Provide the (x, y) coordinate of the cell's center where the given text is located.  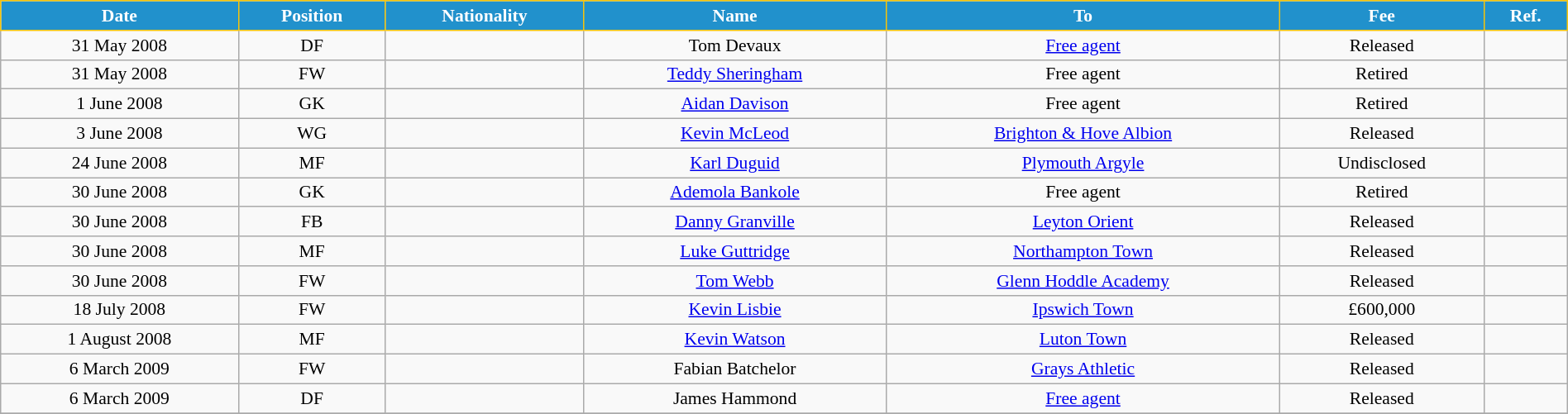
Danny Granville (734, 222)
Kevin McLeod (734, 134)
Undisclosed (1381, 163)
Nationality (485, 16)
Fee (1381, 16)
Name (734, 16)
Leyton Orient (1083, 222)
FB (312, 222)
Karl Duguid (734, 163)
Northampton Town (1083, 251)
Grays Athletic (1083, 369)
To (1083, 16)
Date (119, 16)
Tom Webb (734, 281)
£600,000 (1381, 310)
Glenn Hoddle Academy (1083, 281)
Aidan Davison (734, 104)
24 June 2008 (119, 163)
WG (312, 134)
1 August 2008 (119, 340)
Brighton & Hove Albion (1083, 134)
3 June 2008 (119, 134)
18 July 2008 (119, 310)
James Hammond (734, 398)
Position (312, 16)
Teddy Sheringham (734, 74)
Luton Town (1083, 340)
Kevin Lisbie (734, 310)
1 June 2008 (119, 104)
Fabian Batchelor (734, 369)
Plymouth Argyle (1083, 163)
Ademola Bankole (734, 193)
Tom Devaux (734, 45)
Ipswich Town (1083, 310)
Luke Guttridge (734, 251)
Ref. (1525, 16)
Kevin Watson (734, 340)
